Pinpoint the cell where the given text exists, returning its (x, y) midpoint coordinate. 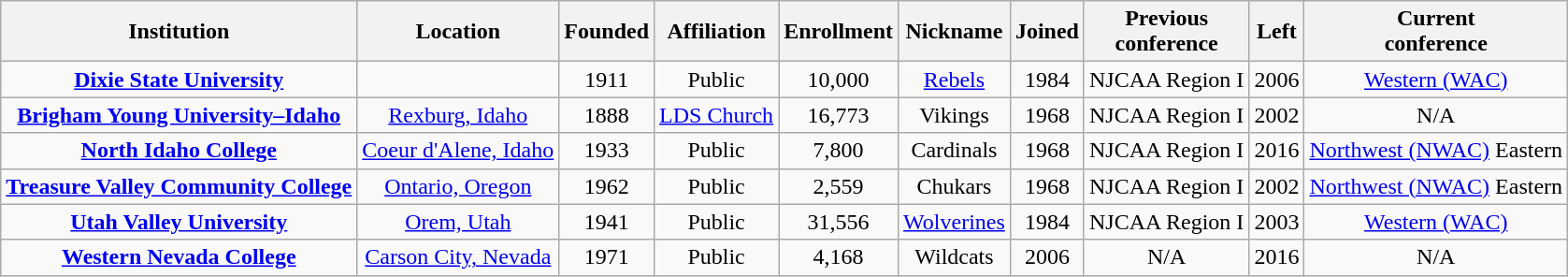
Brigham Young University–Idaho (180, 115)
Rebels (955, 80)
Coeur d'Alene, Idaho (458, 151)
2003 (1277, 222)
1911 (607, 80)
1933 (607, 151)
1941 (607, 222)
2,559 (839, 186)
16,773 (839, 115)
Dixie State University (180, 80)
Carson City, Nevada (458, 257)
Affiliation (716, 32)
31,556 (839, 222)
Cardinals (955, 151)
Chukars (955, 186)
Founded (607, 32)
Ontario, Oregon (458, 186)
Wolverines (955, 222)
Western Nevada College (180, 257)
1971 (607, 257)
LDS Church (716, 115)
Left (1277, 32)
Nickname (955, 32)
Wildcats (955, 257)
Utah Valley University (180, 222)
4,168 (839, 257)
10,000 (839, 80)
Orem, Utah (458, 222)
7,800 (839, 151)
Treasure Valley Community College (180, 186)
Institution (180, 32)
1888 (607, 115)
Vikings (955, 115)
Location (458, 32)
Rexburg, Idaho (458, 115)
Joined (1047, 32)
Previousconference (1166, 32)
Enrollment (839, 32)
North Idaho College (180, 151)
Currentconference (1436, 32)
1962 (607, 186)
